Scan for the cell matching the given text and deliver its [x, y] coordinate at center. 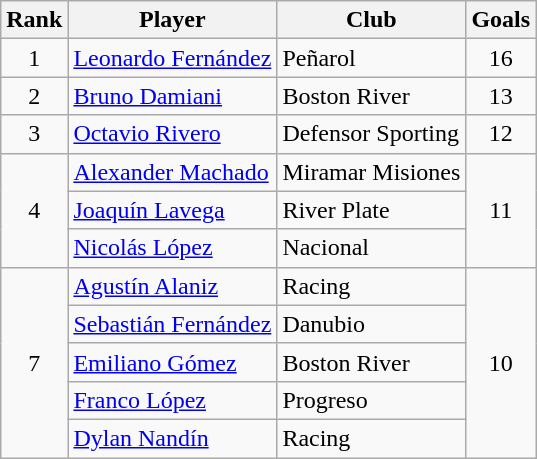
Nicolás López [172, 248]
12 [501, 134]
Nacional [372, 248]
3 [34, 134]
7 [34, 362]
Dylan Nandín [172, 438]
16 [501, 58]
1 [34, 58]
Player [172, 20]
13 [501, 96]
2 [34, 96]
Rank [34, 20]
River Plate [372, 210]
4 [34, 210]
10 [501, 362]
Joaquín Lavega [172, 210]
Peñarol [372, 58]
Danubio [372, 324]
Sebastián Fernández [172, 324]
11 [501, 210]
Leonardo Fernández [172, 58]
Emiliano Gómez [172, 362]
Miramar Misiones [372, 172]
Goals [501, 20]
Agustín Alaniz [172, 286]
Alexander Machado [172, 172]
Octavio Rivero [172, 134]
Bruno Damiani [172, 96]
Franco López [172, 400]
Defensor Sporting [372, 134]
Progreso [372, 400]
Club [372, 20]
